Pinpoint the cell where the given text exists, returning its (x, y) midpoint coordinate. 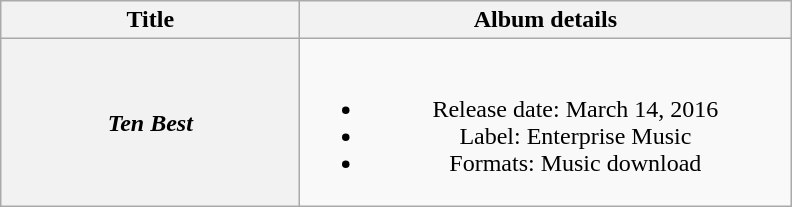
Album details (546, 20)
Ten Best (150, 122)
Title (150, 20)
Release date: March 14, 2016Label: Enterprise MusicFormats: Music download (546, 122)
